Extract the [X, Y] coordinate from the center of the cell holding the provided text.  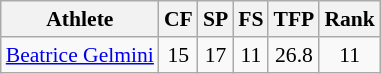
Rank [350, 19]
15 [178, 55]
SP [216, 19]
Athlete [80, 19]
TFP [294, 19]
17 [216, 55]
Beatrice Gelmini [80, 55]
26.8 [294, 55]
CF [178, 19]
FS [250, 19]
